Output the (X, Y) coordinate of the center of the cell containing the given text.  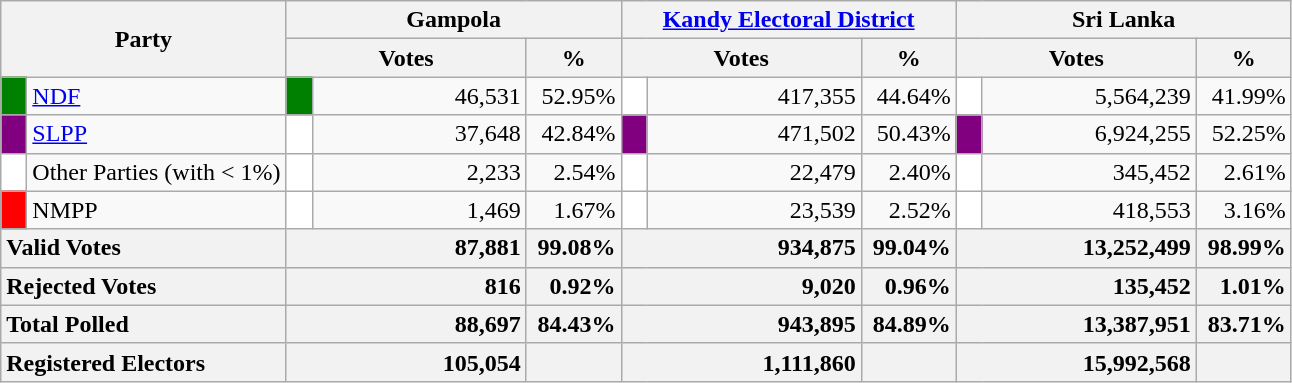
1.01% (1244, 286)
2.40% (908, 172)
Kandy Electoral District (788, 20)
2.54% (574, 172)
22,479 (754, 172)
88,697 (406, 324)
15,992,568 (1076, 362)
84.89% (908, 324)
1,469 (419, 210)
99.04% (908, 248)
98.99% (1244, 248)
1.67% (574, 210)
1,111,860 (741, 362)
50.43% (908, 134)
6,924,255 (1089, 134)
44.64% (908, 96)
934,875 (741, 248)
471,502 (754, 134)
3.16% (1244, 210)
Other Parties (with < 1%) (156, 172)
SLPP (156, 134)
13,387,951 (1076, 324)
NMPP (156, 210)
37,648 (419, 134)
5,564,239 (1089, 96)
Sri Lanka (1124, 20)
417,355 (754, 96)
0.96% (908, 286)
Registered Electors (144, 362)
Gampola (454, 20)
345,452 (1089, 172)
Party (144, 39)
99.08% (574, 248)
13,252,499 (1076, 248)
2.61% (1244, 172)
23,539 (754, 210)
52.25% (1244, 134)
NDF (156, 96)
943,895 (741, 324)
83.71% (1244, 324)
418,553 (1089, 210)
Valid Votes (144, 248)
Total Polled (144, 324)
84.43% (574, 324)
816 (406, 286)
Rejected Votes (144, 286)
87,881 (406, 248)
9,020 (741, 286)
135,452 (1076, 286)
0.92% (574, 286)
41.99% (1244, 96)
105,054 (406, 362)
42.84% (574, 134)
46,531 (419, 96)
2.52% (908, 210)
2,233 (419, 172)
52.95% (574, 96)
